Search for the cell housing the specified text and yield its [X, Y] center coordinate. 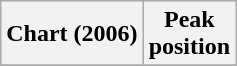
Chart (2006) [72, 34]
Peakposition [189, 34]
